Return [X, Y] of the center of cell containing provided text 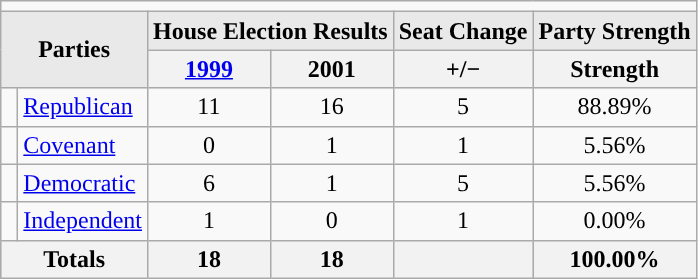
Independent [83, 221]
2001 [332, 69]
Party Strength [614, 31]
Covenant [83, 145]
Seat Change [463, 31]
House Election Results [270, 31]
11 [208, 107]
Parties [74, 50]
Democratic [83, 183]
0.00% [614, 221]
88.89% [614, 107]
100.00% [614, 259]
1999 [208, 69]
Strength [614, 69]
6 [208, 183]
Totals [74, 259]
16 [332, 107]
+/− [463, 69]
Republican [83, 107]
